From the cell containing the given text, extract its center point as [x, y] coordinate. 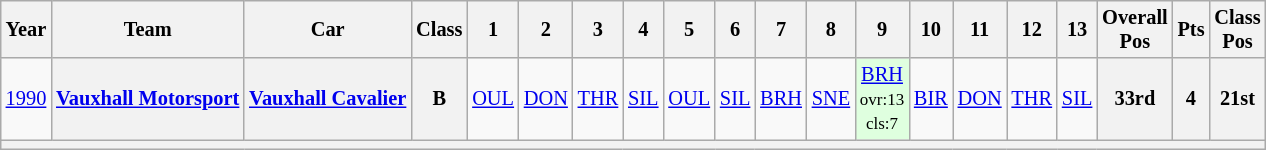
Vauxhall Cavalier [328, 99]
6 [735, 29]
9 [882, 29]
21st [1237, 99]
BIR [931, 99]
2 [546, 29]
BRHovr:13cls:7 [882, 99]
Team [148, 29]
Class [439, 29]
BRH [781, 99]
11 [980, 29]
SNE [831, 99]
1990 [26, 99]
OverallPos [1134, 29]
12 [1032, 29]
Year [26, 29]
ClassPos [1237, 29]
7 [781, 29]
Vauxhall Motorsport [148, 99]
1 [493, 29]
B [439, 99]
3 [598, 29]
Pts [1192, 29]
10 [931, 29]
5 [689, 29]
Car [328, 29]
13 [1077, 29]
33rd [1134, 99]
8 [831, 29]
